Locate the cell with the specified text and output its [X, Y] center coordinate. 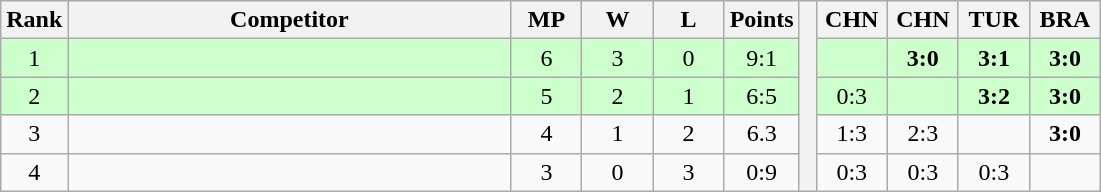
0:9 [762, 172]
3:1 [994, 58]
TUR [994, 20]
L [688, 20]
W [618, 20]
9:1 [762, 58]
2:3 [922, 134]
BRA [1064, 20]
Competitor [290, 20]
6 [546, 58]
5 [546, 96]
3:2 [994, 96]
Points [762, 20]
6.3 [762, 134]
1:3 [852, 134]
MP [546, 20]
Rank [34, 20]
6:5 [762, 96]
